Scan for the cell matching the given text and deliver its (x, y) coordinate at center. 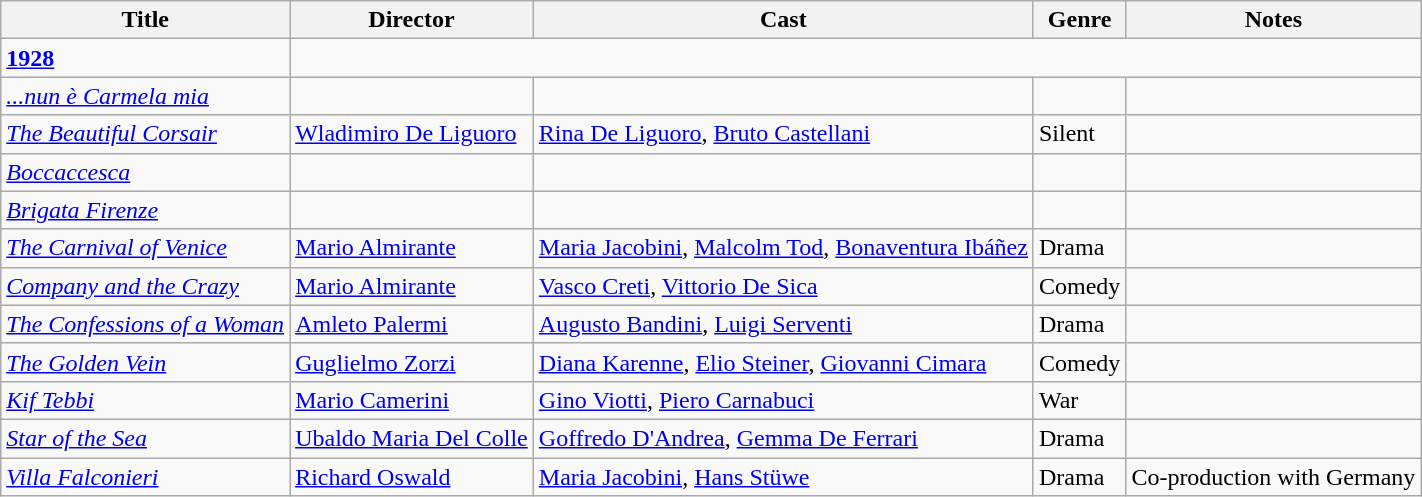
Ubaldo Maria Del Colle (412, 438)
Cast (783, 20)
Director (412, 20)
Title (146, 20)
...nun è Carmela mia (146, 96)
Wladimiro De Liguoro (412, 134)
Guglielmo Zorzi (412, 362)
Brigata Firenze (146, 210)
Maria Jacobini, Hans Stüwe (783, 477)
Maria Jacobini, Malcolm Tod, Bonaventura Ibáñez (783, 248)
Mario Camerini (412, 400)
Silent (1079, 134)
War (1079, 400)
Richard Oswald (412, 477)
Co-production with Germany (1274, 477)
The Carnival of Venice (146, 248)
Gino Viotti, Piero Carnabuci (783, 400)
Star of the Sea (146, 438)
Amleto Palermi (412, 324)
Boccaccesca (146, 172)
Kif Tebbi (146, 400)
Notes (1274, 20)
Diana Karenne, Elio Steiner, Giovanni Cimara (783, 362)
The Golden Vein (146, 362)
Company and the Crazy (146, 286)
The Confessions of a Woman (146, 324)
Genre (1079, 20)
Goffredo D'Andrea, Gemma De Ferrari (783, 438)
Vasco Creti, Vittorio De Sica (783, 286)
Rina De Liguoro, Bruto Castellani (783, 134)
Villa Falconieri (146, 477)
The Beautiful Corsair (146, 134)
1928 (146, 58)
Augusto Bandini, Luigi Serventi (783, 324)
